Extract the (X, Y) coordinate from the center of the cell holding the provided text.  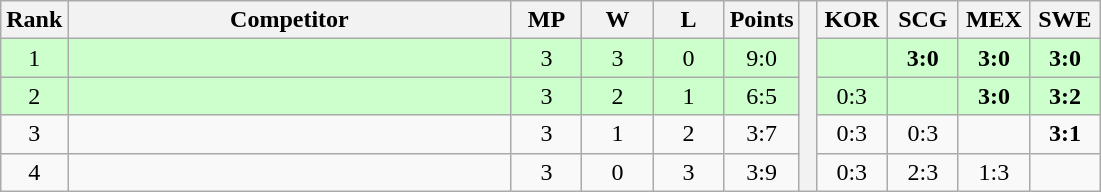
Points (762, 20)
3:7 (762, 134)
Rank (34, 20)
MP (546, 20)
SCG (922, 20)
KOR (852, 20)
6:5 (762, 96)
SWE (1064, 20)
W (618, 20)
4 (34, 172)
9:0 (762, 58)
2:3 (922, 172)
Competitor (290, 20)
3:2 (1064, 96)
L (688, 20)
3:1 (1064, 134)
3:9 (762, 172)
1:3 (994, 172)
MEX (994, 20)
